For the text-containing cell, return its midpoint in [X, Y] coordinate format. 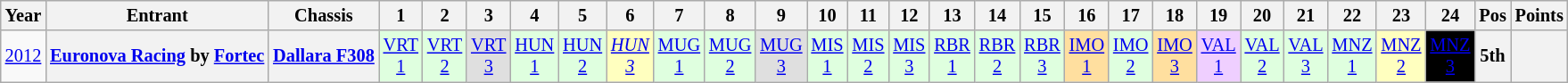
RBR2 [997, 56]
IMO1 [1086, 56]
23 [1400, 15]
MNZ3 [1450, 56]
IMO3 [1174, 56]
21 [1306, 15]
8 [730, 15]
15 [1042, 15]
2012 [23, 56]
9 [781, 15]
Euronova Racing by Fortec [157, 56]
MIS2 [868, 56]
MIS1 [827, 56]
17 [1131, 15]
Dallara F308 [323, 56]
7 [680, 15]
HUN1 [534, 56]
HUN2 [582, 56]
VAL2 [1263, 56]
13 [952, 15]
11 [868, 15]
VRT1 [401, 56]
RBR1 [952, 56]
VRT2 [444, 56]
5th [1492, 56]
Entrant [157, 15]
12 [909, 15]
6 [630, 15]
Year [23, 15]
MNZ1 [1352, 56]
2 [444, 15]
HUN3 [630, 56]
16 [1086, 15]
MUG2 [730, 56]
VRT3 [489, 56]
20 [1263, 15]
18 [1174, 15]
IMO2 [1131, 56]
RBR3 [1042, 56]
22 [1352, 15]
10 [827, 15]
3 [489, 15]
24 [1450, 15]
14 [997, 15]
Pos [1492, 15]
19 [1218, 15]
MIS3 [909, 56]
Points [1539, 15]
MUG3 [781, 56]
VAL1 [1218, 56]
1 [401, 15]
5 [582, 15]
MUG1 [680, 56]
Chassis [323, 15]
MNZ2 [1400, 56]
VAL3 [1306, 56]
4 [534, 15]
